Search for the cell housing the specified text and yield its (X, Y) center coordinate. 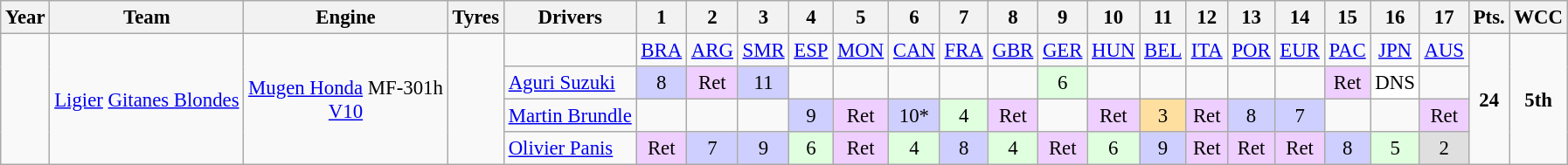
Drivers (570, 17)
15 (1348, 17)
Ligier Gitanes Blondes (147, 100)
GER (1063, 51)
Aguri Suzuki (570, 83)
Mugen Honda MF-301hV10 (346, 100)
Pts. (1489, 17)
10 (1114, 17)
AUS (1444, 51)
1 (661, 17)
JPN (1395, 51)
CAN (914, 51)
FRA (963, 51)
EUR (1300, 51)
HUN (1114, 51)
Olivier Panis (570, 148)
ARG (711, 51)
WCC (1538, 17)
GBR (1012, 51)
Year (25, 17)
MON (861, 51)
DNS (1395, 83)
Engine (346, 17)
17 (1444, 17)
Martin Brundle (570, 116)
Tyres (475, 17)
ITA (1206, 51)
BRA (661, 51)
POR (1252, 51)
SMR (764, 51)
ESP (811, 51)
Team (147, 17)
24 (1489, 100)
5th (1538, 100)
10* (914, 116)
PAC (1348, 51)
BEL (1163, 51)
16 (1395, 17)
13 (1252, 17)
12 (1206, 17)
14 (1300, 17)
